Provide the [X, Y] coordinate of the cell's center where the given text is located.  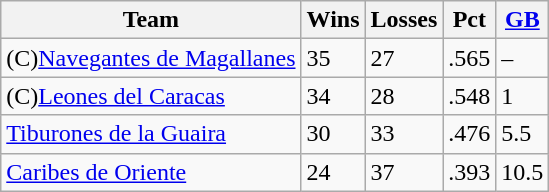
24 [333, 172]
.393 [470, 172]
– [522, 58]
Pct [470, 20]
.565 [470, 58]
(C)Leones del Caracas [151, 96]
Caribes de Oriente [151, 172]
1 [522, 96]
37 [404, 172]
(C)Navegantes de Magallanes [151, 58]
Tiburones de la Guaira [151, 134]
Team [151, 20]
.548 [470, 96]
.476 [470, 134]
28 [404, 96]
33 [404, 134]
10.5 [522, 172]
Wins [333, 20]
Losses [404, 20]
35 [333, 58]
GB [522, 20]
30 [333, 134]
27 [404, 58]
5.5 [522, 134]
34 [333, 96]
